Scan for the cell matching the given text and deliver its (X, Y) coordinate at center. 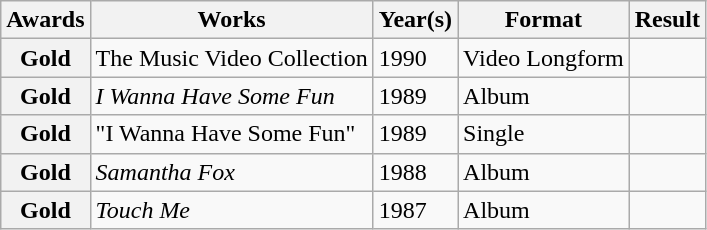
Samantha Fox (232, 172)
1990 (415, 58)
Result (667, 20)
Works (232, 20)
Year(s) (415, 20)
Awards (46, 20)
Touch Me (232, 210)
1988 (415, 172)
The Music Video Collection (232, 58)
"I Wanna Have Some Fun" (232, 134)
Single (544, 134)
Format (544, 20)
I Wanna Have Some Fun (232, 96)
1987 (415, 210)
Video Longform (544, 58)
